Pinpoint the cell where the given text exists, returning its (x, y) midpoint coordinate. 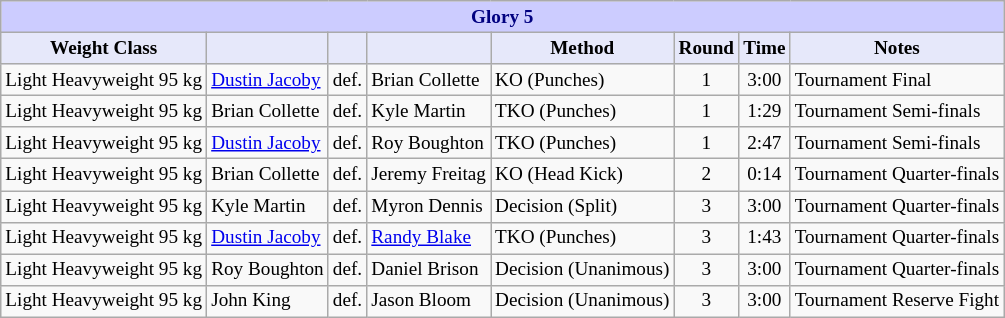
Notes (897, 48)
Tournament Reserve Fight (897, 301)
2 (706, 175)
KO (Punches) (582, 80)
Glory 5 (502, 17)
Round (706, 48)
John King (268, 301)
Randy Blake (429, 238)
2:47 (764, 143)
Weight Class (104, 48)
KO (Head Kick) (582, 175)
Time (764, 48)
Decision (Split) (582, 206)
Daniel Brison (429, 270)
0:14 (764, 175)
Myron Dennis (429, 206)
Jeremy Freitag (429, 175)
1:29 (764, 111)
Tournament Final (897, 80)
Jason Bloom (429, 301)
Method (582, 48)
1:43 (764, 238)
